Provide the (x, y) coordinate of the cell's center where the given text is located.  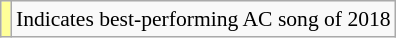
Indicates best-performing AC song of 2018 (204, 19)
